Pinpoint the cell where the given text exists, returning its [x, y] midpoint coordinate. 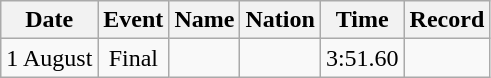
Record [447, 20]
Time [362, 20]
Nation [280, 20]
Event [134, 20]
3:51.60 [362, 58]
Date [50, 20]
Final [134, 58]
1 August [50, 58]
Name [204, 20]
